Capture the cell that displays the provided text and extract its [x, y] central coordinate. 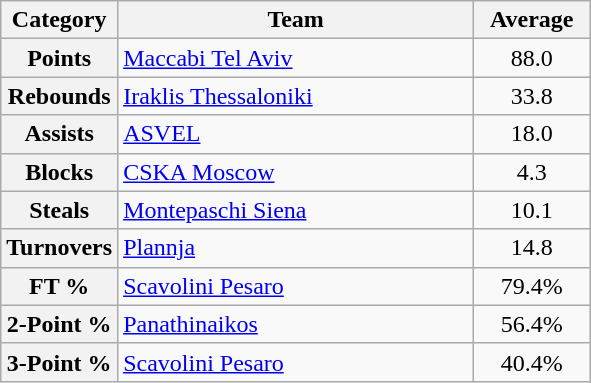
Average [532, 20]
Turnovers [60, 248]
Iraklis Thessaloniki [296, 96]
10.1 [532, 210]
4.3 [532, 172]
88.0 [532, 58]
2-Point % [60, 324]
Rebounds [60, 96]
Category [60, 20]
Team [296, 20]
Assists [60, 134]
40.4% [532, 362]
Blocks [60, 172]
14.8 [532, 248]
79.4% [532, 286]
ASVEL [296, 134]
FT % [60, 286]
CSKA Moscow [296, 172]
Maccabi Tel Aviv [296, 58]
56.4% [532, 324]
Steals [60, 210]
3-Point % [60, 362]
Panathinaikos [296, 324]
Montepaschi Siena [296, 210]
18.0 [532, 134]
33.8 [532, 96]
Points [60, 58]
Plannja [296, 248]
